Find where the given text appears and provide that cell's center as [X, Y] coordinate. 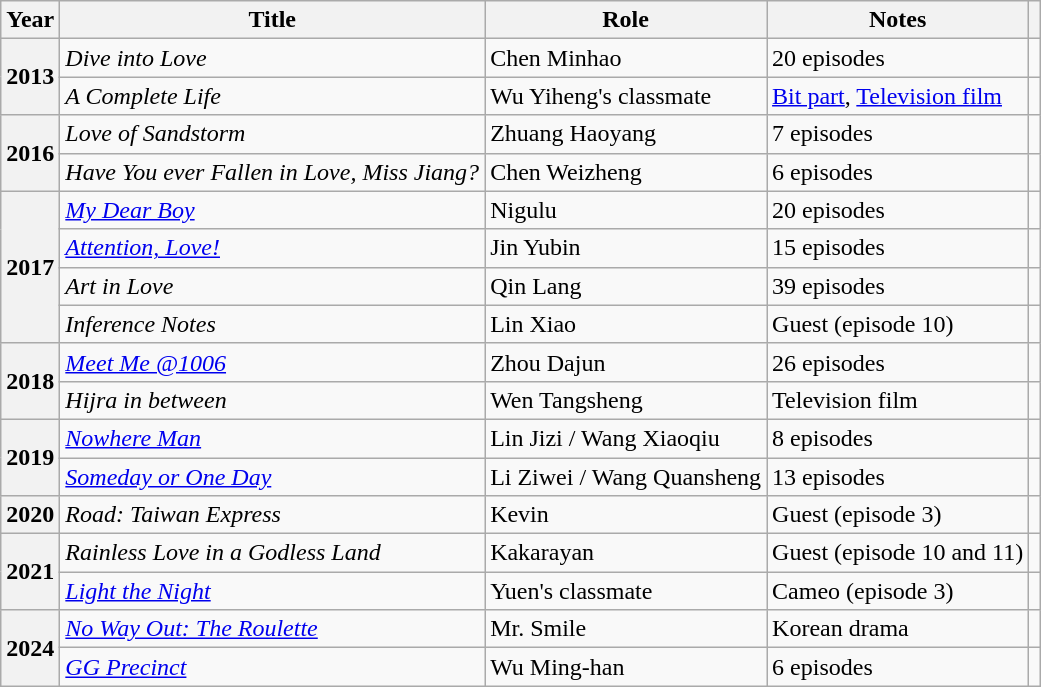
Guest (episode 10 and 11) [898, 553]
2020 [30, 515]
Attention, Love! [272, 248]
Road: Taiwan Express [272, 515]
Yuen's classmate [626, 591]
Rainless Love in a Godless Land [272, 553]
8 episodes [898, 438]
Light the Night [272, 591]
Meet Me @1006 [272, 362]
2024 [30, 648]
Li Ziwei / Wang Quansheng [626, 477]
Lin Jizi / Wang Xiaoqiu [626, 438]
Mr. Smile [626, 629]
Wu Yiheng's classmate [626, 96]
Zhou Dajun [626, 362]
Inference Notes [272, 324]
Nowhere Man [272, 438]
My Dear Boy [272, 210]
Dive into Love [272, 58]
Chen Weizheng [626, 172]
Wu Ming-han [626, 667]
Korean drama [898, 629]
Role [626, 20]
Chen Minhao [626, 58]
Guest (episode 10) [898, 324]
2018 [30, 381]
Notes [898, 20]
GG Precinct [272, 667]
2017 [30, 267]
13 episodes [898, 477]
2019 [30, 457]
Title [272, 20]
39 episodes [898, 286]
No Way Out: The Roulette [272, 629]
Someday or One Day [272, 477]
Kevin [626, 515]
Bit part, Television film [898, 96]
Year [30, 20]
Jin Yubin [626, 248]
Nigulu [626, 210]
Cameo (episode 3) [898, 591]
Art in Love [272, 286]
2021 [30, 572]
2013 [30, 77]
Guest (episode 3) [898, 515]
2016 [30, 153]
Love of Sandstorm [272, 134]
15 episodes [898, 248]
Qin Lang [626, 286]
7 episodes [898, 134]
Hijra in between [272, 400]
Have You ever Fallen in Love, Miss Jiang? [272, 172]
26 episodes [898, 362]
Wen Tangsheng [626, 400]
A Complete Life [272, 96]
Lin Xiao [626, 324]
Zhuang Haoyang [626, 134]
Kakarayan [626, 553]
Television film [898, 400]
